Detect which cell encompasses the target text, then output its (X, Y) center coordinate. 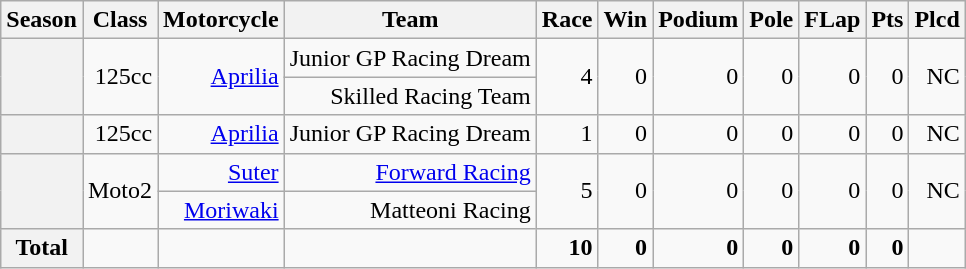
Podium (698, 20)
Race (567, 20)
Matteoni Racing (410, 210)
Forward Racing (410, 172)
Win (626, 20)
Class (120, 20)
Motorcycle (222, 20)
Team (410, 20)
1 (567, 134)
Season (42, 20)
5 (567, 191)
Moto2 (120, 191)
Skilled Racing Team (410, 96)
FLap (832, 20)
Pole (772, 20)
Pts (888, 20)
4 (567, 77)
Moriwaki (222, 210)
Plcd (937, 20)
Suter (222, 172)
Total (42, 248)
10 (567, 248)
